Output the (X, Y) coordinate of the center of the cell containing the given text.  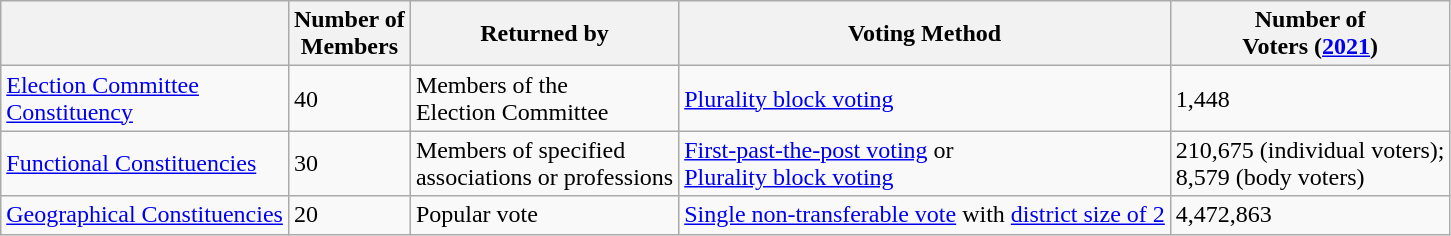
Plurality block voting (925, 98)
210,675 (individual voters); 8,579 (body voters) (1310, 164)
4,472,863 (1310, 215)
Geographical Constituencies (145, 215)
40 (349, 98)
Number of Members (349, 34)
Members of the Election Committee (544, 98)
Members of specified associations or professions (544, 164)
30 (349, 164)
Election Committee Constituency (145, 98)
20 (349, 215)
Number of Voters (2021) (1310, 34)
First-past-the-post voting or Plurality block voting (925, 164)
Returned by (544, 34)
Functional Constituencies (145, 164)
Single non-transferable vote with district size of 2 (925, 215)
Popular vote (544, 215)
1,448 (1310, 98)
Voting Method (925, 34)
